Determine the [x, y] coordinate at the center of the cell enclosing the given text.  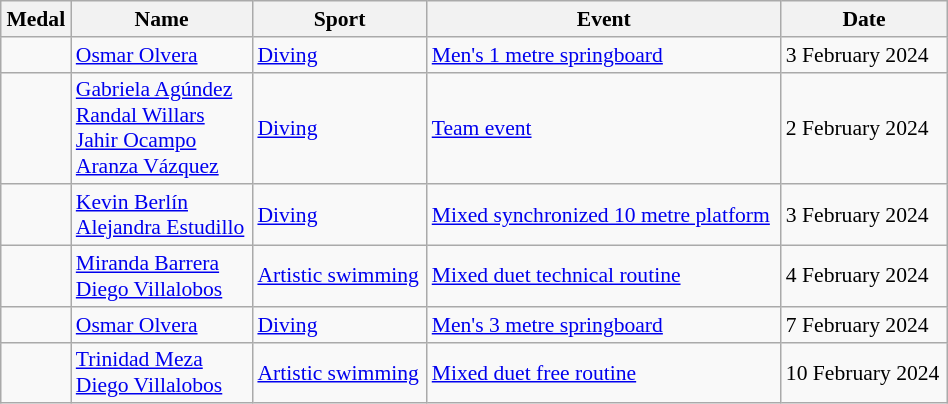
4 February 2024 [864, 276]
10 February 2024 [864, 372]
Name [162, 19]
Trinidad MezaDiego Villalobos [162, 372]
Kevin BerlínAlejandra Estudillo [162, 216]
Men's 1 metre springboard [604, 55]
Gabriela AgúndezRandal WillarsJahir OcampoAranza Vázquez [162, 128]
2 February 2024 [864, 128]
Medal [36, 19]
Date [864, 19]
Event [604, 19]
Men's 3 metre springboard [604, 325]
Team event [604, 128]
Sport [339, 19]
Mixed synchronized 10 metre platform [604, 216]
7 February 2024 [864, 325]
Miranda BarreraDiego Villalobos [162, 276]
Mixed duet free routine [604, 372]
Mixed duet technical routine [604, 276]
